For the text-containing cell, return its midpoint in [X, Y] coordinate format. 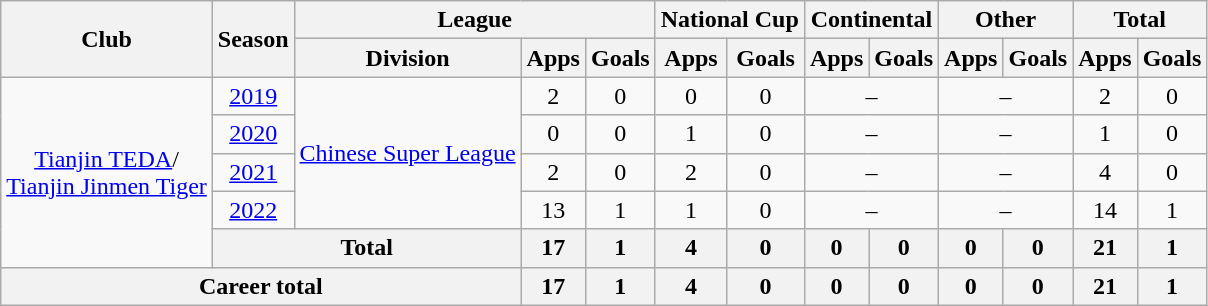
Other [1006, 20]
Continental [871, 20]
Division [408, 58]
2022 [253, 210]
League [474, 20]
2021 [253, 172]
2020 [253, 134]
National Cup [730, 20]
Chinese Super League [408, 153]
Club [107, 39]
Career total [261, 286]
2019 [253, 96]
Tianjin TEDA/Tianjin Jinmen Tiger [107, 172]
13 [553, 210]
Season [253, 39]
14 [1105, 210]
